Output the [x, y] coordinate of the center of the cell containing the given text.  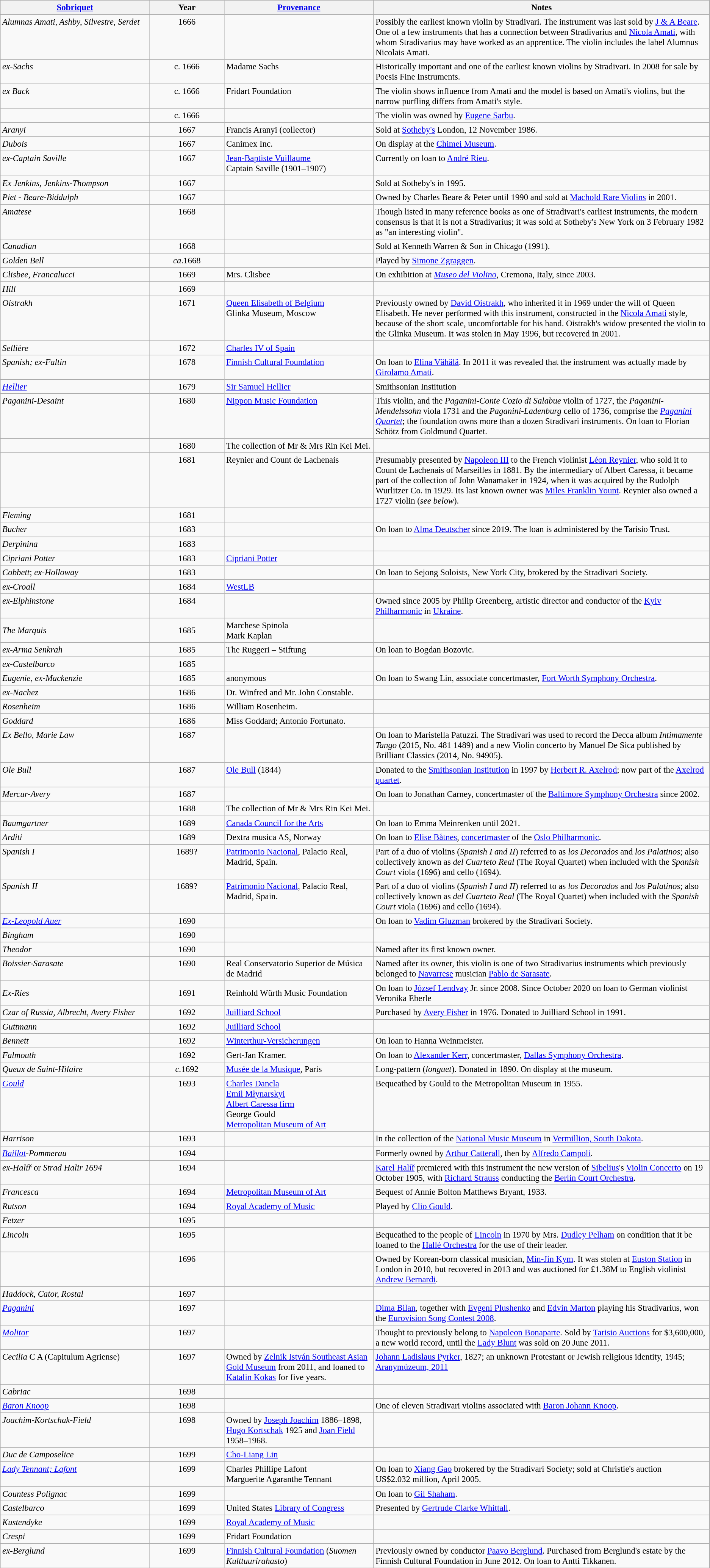
Charles Phillipe LafontMarguerite Agaranthe Tennant [299, 1474]
Sobriquet [75, 8]
Canimex Inc. [299, 144]
Ex Jenkins, Jenkins-Thompson [75, 183]
On exhibition at Museo del Violino, Cremona, Italy, since 2003. [542, 275]
Countess Polignac [75, 1494]
Theodor [75, 949]
Ex-Ries [75, 993]
ex-Captain Saville [75, 164]
The violin was owned by Eugene Sarbu. [542, 116]
Derpinina [75, 544]
Owned by Joseph Joachim 1886–1898, Hugo Kortschak 1925 and Joan Field 1958–1968. [299, 1430]
Purchased by Avery Fisher in 1976. Donated to Juilliard School in 1991. [542, 1012]
Marchese SpinolaMark Kaplan [299, 631]
Madame Sachs [299, 72]
Castelbarco [75, 1508]
Canadian [75, 246]
Gould [75, 1104]
On loan to Alexander Kerr, concertmaster, Dallas Symphony Orchestra. [542, 1055]
1696 [187, 1269]
1688 [187, 809]
On loan to Xiang Gao brokered by the Stradivari Society; sold at Christie's auction US$2.032 million, April 2005. [542, 1474]
Czar of Russia, Albrecht, Avery Fisher [75, 1012]
On loan to József Lendvay Jr. since 2008. Since October 2020 on loan to German violinist Veronika Eberle [542, 993]
Bequeathed by Gould to the Metropolitan Museum in 1955. [542, 1104]
Owned since 2005 by Philip Greenberg, artistic director and conductor of the Kyiv Philharmonic in Ukraine. [542, 606]
Sold at Sotheby's London, 12 November 1986. [542, 130]
Real Conservatorio Superior de Música de Madrid [299, 969]
Johann Ladislaus Pyrker, 1827; an unknown Protestant or Jewish religious identity, 1945; Aranymúzeum, 2011 [542, 1367]
Dextra musica AS, Norway [299, 837]
Sold at Sotheby's in 1995. [542, 183]
c.1692 [187, 1069]
Baumgartner [75, 823]
ex-Halíř or Strad Halir 1694 [75, 1172]
Cobbett; ex-Holloway [75, 572]
WestLB [299, 587]
Currently on loan to André Rieu. [542, 164]
ca.1668 [187, 260]
Mercur-Avery [75, 795]
Kustendyke [75, 1522]
The violin shows influence from Amati and the model is based on Amati's violins, but the narrow purfling differs from Amati's style. [542, 96]
Reynier and Count de Lachenais [299, 480]
Provenance [299, 8]
Smithsonian Institution [542, 387]
Eugenie, ex-Mackenzie [75, 678]
Gert-Jan Kramer. [299, 1055]
Cho-Liang Lin [299, 1455]
Notes [542, 8]
On loan to Bogdan Bozovic. [542, 650]
Long-pattern (longuet). Donated in 1890. On display at the museum. [542, 1069]
ex-Arma Senkrah [75, 650]
William Rosenheim. [299, 707]
Fetzer [75, 1221]
1679 [187, 387]
Baron Knoop [75, 1406]
On loan to Hanna Weinmeister. [542, 1041]
On loan to Emma Meinrenken until 2021. [542, 823]
Cecilia C A (Capitulum Agriense) [75, 1367]
On loan to Sejong Soloists, New York City, brokered by the Stradivari Society. [542, 572]
On loan to Elise Båtnes, concertmaster of the Oslo Philharmonic. [542, 837]
On loan to Swang Lin, associate concertmaster, Fort Worth Symphony Orchestra. [542, 678]
Formerly owned by Arthur Catterall, then by Alfredo Campoli. [542, 1153]
Sir Samuel Hellier [299, 387]
Paganini-Desaint [75, 416]
Metropolitan Museum of Art [299, 1192]
Musée de la Musique, Paris [299, 1069]
Bennett [75, 1041]
1666 [187, 37]
Ole Bull [75, 775]
Charles IV of Spain [299, 348]
1678 [187, 368]
Haddock, Cator, Rostal [75, 1294]
Reinhold Würth Music Foundation [299, 993]
Nippon Music Foundation [299, 416]
On display at the Chimei Museum. [542, 144]
Historically important and one of the earliest known violins by Stradivari. In 2008 for sale by Poesis Fine Instruments. [542, 72]
Bequest of Annie Bolton Matthews Bryant, 1933. [542, 1192]
Dima Bilan, together with Evgeni Plushenko and Edvin Marton playing his Stradivarius, won the Eurovision Song Contest 2008. [542, 1313]
Ole Bull (1844) [299, 775]
Spanish; ex-Faltin [75, 368]
Named after its first known owner. [542, 949]
ex-Nachez [75, 693]
Francesca [75, 1192]
ex-Berglund [75, 1556]
Winterthur-Versicherungen [299, 1041]
Spanish I [75, 862]
Sellière [75, 348]
Falmouth [75, 1055]
One of eleven Stradivari violins associated with Baron Johann Knoop. [542, 1406]
Bucher [75, 530]
Miss Goddard; Antonio Fortunato. [299, 721]
Ex-Leopold Auer [75, 921]
Crespi [75, 1536]
The Marquis [75, 631]
Donated to the Smithsonian Institution in 1997 by Herbert R. Axelrod; now part of the Axelrod quartet. [542, 775]
Duc de Camposelice [75, 1455]
United States Library of Congress [299, 1508]
1672 [187, 348]
Bequeathed to the people of Lincoln in 1970 by Mrs. Dudley Pelham on condition that it be loaned to the Hallé Orchestra for the use of their leader. [542, 1240]
Aranyi [75, 130]
Molitor [75, 1338]
Spanish II [75, 896]
Charles DanclaEmil MłynarskyiAlbert Caressa firmGeorge Gould Metropolitan Museum of Art [299, 1104]
Queux de Saint-Hilaire [75, 1069]
Joachim-Kortschak-Field [75, 1430]
Queen Elisabeth of BelgiumGlinka Museum, Moscow [299, 318]
On loan to Elina Vähälä. In 2011 it was revealed that the instrument was actually made by Girolamo Amati. [542, 368]
ex-Elphinstone [75, 606]
Canada Council for the Arts [299, 823]
Bingham [75, 935]
1671 [187, 318]
Dubois [75, 144]
On loan to Alma Deutscher since 2019. The loan is administered by the Tarisio Trust. [542, 530]
Harrison [75, 1139]
Boissier-Sarasate [75, 969]
On loan to Gil Shaham. [542, 1494]
Golden Bell [75, 260]
Rutson [75, 1206]
Oistrakh [75, 318]
Fleming [75, 515]
The Ruggeri – Stiftung [299, 650]
In the collection of the National Music Museum in Vermillion, South Dakota. [542, 1139]
Lincoln [75, 1240]
Guttmann [75, 1027]
Played by Clio Gould. [542, 1206]
ex-Croall [75, 587]
Lady Tennant; Lafont [75, 1474]
On loan to Vadim Gluzman brokered by the Stradivari Society. [542, 921]
ex-Castelbarco [75, 664]
Mrs. Clisbee [299, 275]
Clisbee, Francalucci [75, 275]
Amatese [75, 222]
Baillot-Pommerau [75, 1153]
Paganini [75, 1313]
ex-Sachs [75, 72]
anonymous [299, 678]
Rosenheim [75, 707]
Owned by Zelnik István Southeast Asian Gold Museum from 2011, and loaned to Katalin Kokas for five years. [299, 1367]
Finnish Cultural Foundation (Suomen Kulttuurirahasto) [299, 1556]
Arditi [75, 837]
Owned by Charles Beare & Peter until 1990 and sold at Machold Rare Violins in 2001. [542, 197]
ex Back [75, 96]
Named after its owner, this violin is one of two Stradivarius instruments which previously belonged to Navarrese musician Pablo de Sarasate. [542, 969]
Hill [75, 289]
Cabriac [75, 1392]
Piet - Beare-Biddulph [75, 197]
Year [187, 8]
Finnish Cultural Foundation [299, 368]
Jean-Baptiste VuillaumeCaptain Saville (1901–1907) [299, 164]
Goddard [75, 721]
Presented by Gertrude Clarke Whittall. [542, 1508]
Ex Bello, Marie Law [75, 745]
Dr. Winfred and Mr. John Constable. [299, 693]
Francis Aranyi (collector) [299, 130]
Played by Simone Zgraggen. [542, 260]
On loan to Jonathan Carney, concertmaster of the Baltimore Symphony Orchestra since 2002. [542, 795]
Sold at Kenneth Warren & Son in Chicago (1991). [542, 246]
Alumnas Amati, Ashby, Silvestre, Serdet [75, 37]
1691 [187, 993]
Hellier [75, 387]
